Pinpoint the cell where the given text exists, returning its (X, Y) midpoint coordinate. 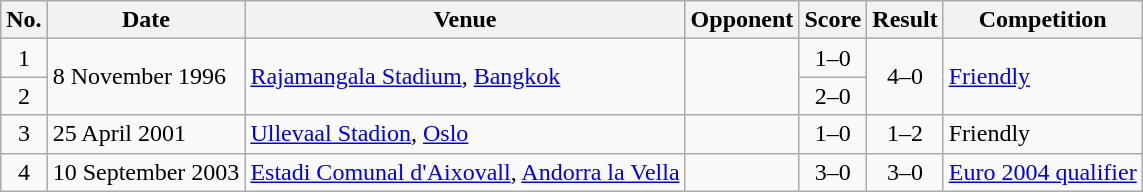
4 (24, 172)
No. (24, 20)
2 (24, 96)
1–2 (905, 134)
2–0 (833, 96)
Estadi Comunal d'Aixovall, Andorra la Vella (465, 172)
10 September 2003 (146, 172)
Score (833, 20)
25 April 2001 (146, 134)
Result (905, 20)
Euro 2004 qualifier (1042, 172)
Opponent (742, 20)
4–0 (905, 77)
3 (24, 134)
Date (146, 20)
1 (24, 58)
Venue (465, 20)
8 November 1996 (146, 77)
Rajamangala Stadium, Bangkok (465, 77)
Ullevaal Stadion, Oslo (465, 134)
Competition (1042, 20)
